For the text-containing cell, return its midpoint in [x, y] coordinate format. 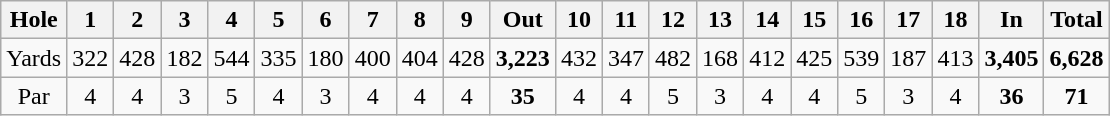
11 [626, 20]
322 [90, 58]
15 [814, 20]
10 [578, 20]
1 [90, 20]
3,405 [1012, 58]
Yards [34, 58]
432 [578, 58]
16 [862, 20]
71 [1076, 96]
17 [908, 20]
187 [908, 58]
482 [672, 58]
7 [372, 20]
14 [768, 20]
12 [672, 20]
9 [466, 20]
412 [768, 58]
Total [1076, 20]
180 [326, 58]
8 [420, 20]
6,628 [1076, 58]
13 [720, 20]
335 [278, 58]
3,223 [522, 58]
168 [720, 58]
2 [138, 20]
35 [522, 96]
6 [326, 20]
400 [372, 58]
404 [420, 58]
Par [34, 96]
182 [184, 58]
36 [1012, 96]
347 [626, 58]
539 [862, 58]
425 [814, 58]
413 [956, 58]
In [1012, 20]
18 [956, 20]
Out [522, 20]
Hole [34, 20]
544 [232, 58]
